Return [X, Y] of the center of cell containing provided text 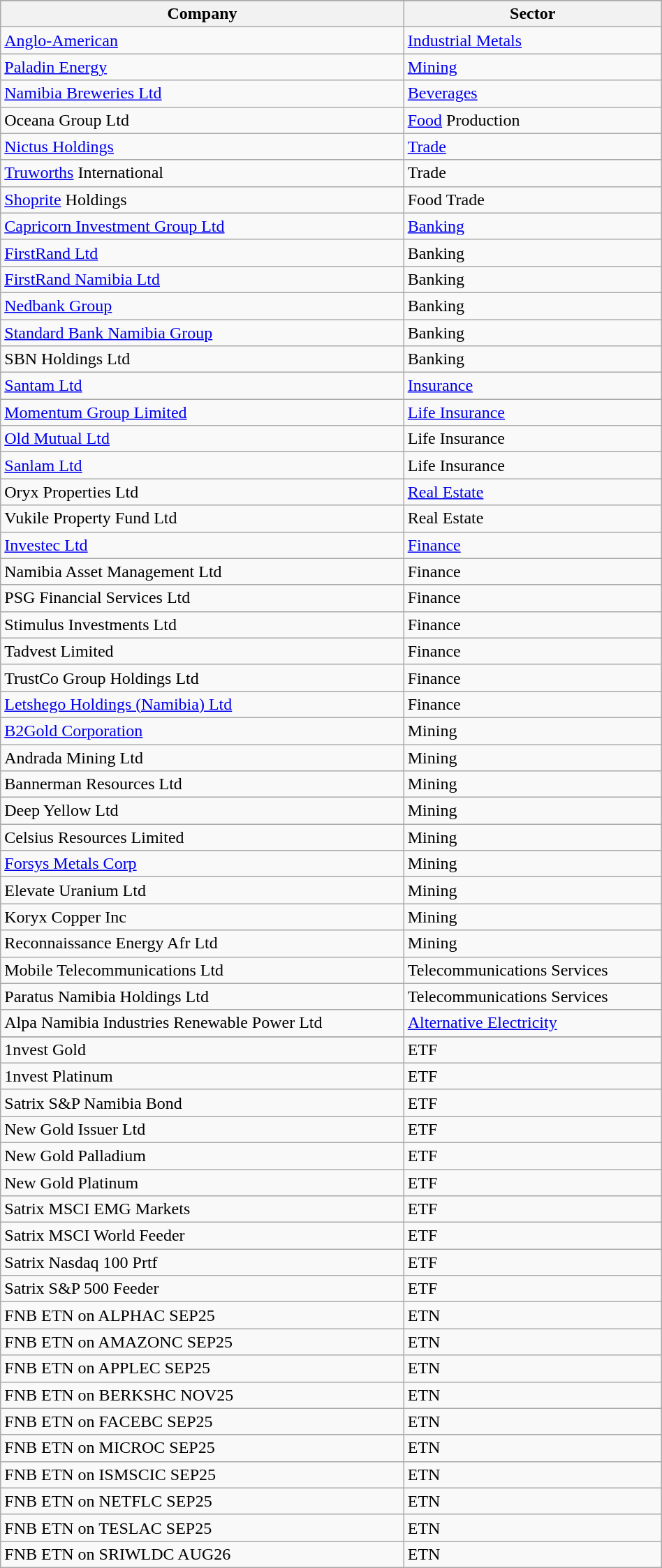
Momentum Group Limited [203, 412]
Bannerman Resources Ltd [203, 784]
Alpa Namibia Industries Renewable Power Ltd [203, 1023]
Forsys Metals Corp [203, 864]
SBN Holdings Ltd [203, 359]
Tadvest Limited [203, 651]
Andrada Mining Ltd [203, 757]
Namibia Asset Management Ltd [203, 572]
Vukile Property Fund Ltd [203, 518]
Satrix S&P 500 Feeder [203, 1289]
Shoprite Holdings [203, 200]
Satrix S&P Namibia Bond [203, 1103]
Standard Bank Namibia Group [203, 333]
New Gold Platinum [203, 1183]
Anglo-American [203, 40]
Truworths International [203, 173]
Investec Ltd [203, 545]
FNB ETN on TESLAC SEP25 [203, 1528]
FNB ETN on ISMSCIC SEP25 [203, 1474]
FNB ETN on AMAZONC SEP25 [203, 1342]
Satrix MSCI EMG Markets [203, 1209]
FirstRand Ltd [203, 253]
FNB ETN on NETFLC SEP25 [203, 1501]
New Gold Issuer Ltd [203, 1129]
Paladin Energy [203, 67]
Letshego Holdings (Namibia) Ltd [203, 704]
Capricorn Investment Group Ltd [203, 226]
FNB ETN on ALPHAC SEP25 [203, 1315]
FNB ETN on APPLEC SEP25 [203, 1368]
Beverages [532, 94]
PSG Financial Services Ltd [203, 598]
New Gold Palladium [203, 1156]
FirstRand Namibia Ltd [203, 279]
Koryx Copper Inc [203, 917]
1nvest Gold [203, 1050]
FNB ETN on BERKSHC NOV25 [203, 1395]
Industrial Metals [532, 40]
Sector [532, 14]
Sanlam Ltd [203, 465]
Food Trade [532, 200]
Paratus Namibia Holdings Ltd [203, 996]
B2Gold Corporation [203, 731]
TrustCo Group Holdings Ltd [203, 678]
Oryx Properties Ltd [203, 492]
FNB ETN on SRIWLDC AUG26 [203, 1554]
Alternative Electricity [532, 1023]
Celsius Resources Limited [203, 837]
Santam Ltd [203, 386]
Food Production [532, 120]
Oceana Group Ltd [203, 120]
1nvest Platinum [203, 1076]
Old Mutual Ltd [203, 439]
Satrix MSCI World Feeder [203, 1236]
Deep Yellow Ltd [203, 811]
FNB ETN on MICROC SEP25 [203, 1448]
Insurance [532, 386]
Stimulus Investments Ltd [203, 625]
Company [203, 14]
Satrix Nasdaq 100 Prtf [203, 1262]
FNB ETN on FACEBC SEP25 [203, 1421]
Mobile Telecommunications Ltd [203, 970]
Elevate Uranium Ltd [203, 890]
Namibia Breweries Ltd [203, 94]
Nedbank Group [203, 306]
Nictus Holdings [203, 147]
Reconnaissance Energy Afr Ltd [203, 943]
